Identify which cell holds the provided text, then report its (x, y) central coordinate. 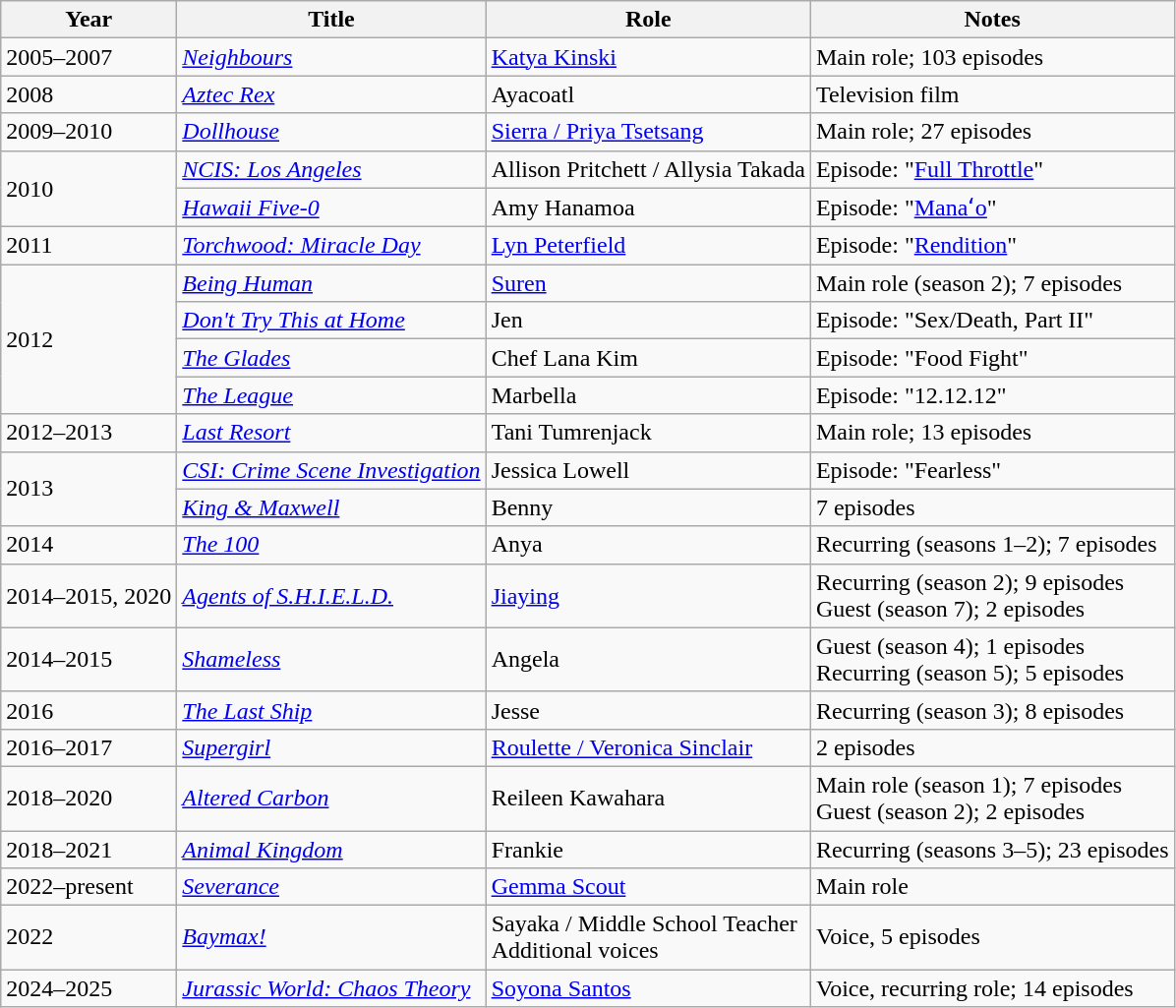
Gemma Scout (648, 887)
Amy Hanamoa (648, 208)
Jen (648, 321)
Benny (648, 507)
Voice, recurring role; 14 episodes (992, 988)
CSI: Crime Scene Investigation (331, 470)
Angela (648, 659)
Sierra / Priya Tsetsang (648, 132)
2024–2025 (88, 988)
Baymax! (331, 938)
Title (331, 20)
The Last Ship (331, 710)
Shameless (331, 659)
Main role (992, 887)
Animal Kingdom (331, 849)
Episode: "Sex/Death, Part II" (992, 321)
Jurassic World: Chaos Theory (331, 988)
2022 (88, 938)
2008 (88, 94)
2018–2021 (88, 849)
Suren (648, 283)
Main role; 13 episodes (992, 433)
King & Maxwell (331, 507)
Jessica Lowell (648, 470)
Torchwood: Miracle Day (331, 246)
Recurring (season 2); 9 episodesGuest (season 7); 2 episodes (992, 596)
Episode: "Rendition" (992, 246)
2005–2007 (88, 57)
Agents of S.H.I.E.L.D. (331, 596)
Lyn Peterfield (648, 246)
Aztec Rex (331, 94)
Recurring (seasons 1–2); 7 episodes (992, 545)
NCIS: Los Angeles (331, 169)
Episode: "Food Fight" (992, 358)
Anya (648, 545)
Katya Kinski (648, 57)
Dollhouse (331, 132)
2016–2017 (88, 747)
Jesse (648, 710)
Episode: "Full Throttle" (992, 169)
The Glades (331, 358)
2012–2013 (88, 433)
2009–2010 (88, 132)
2012 (88, 339)
Frankie (648, 849)
The 100 (331, 545)
Jiaying (648, 596)
Recurring (season 3); 8 episodes (992, 710)
Allison Pritchett / Allysia Takada (648, 169)
Reileen Kawahara (648, 799)
2016 (88, 710)
Don't Try This at Home (331, 321)
Television film (992, 94)
Episode: "12.12.12" (992, 395)
2011 (88, 246)
Chef Lana Kim (648, 358)
Guest (season 4); 1 episodesRecurring (season 5); 5 episodes (992, 659)
2014 (88, 545)
2014–2015 (88, 659)
2013 (88, 489)
Main role (season 2); 7 episodes (992, 283)
2010 (88, 189)
Voice, 5 episodes (992, 938)
Recurring (seasons 3–5); 23 episodes (992, 849)
Altered Carbon (331, 799)
2022–present (88, 887)
Marbella (648, 395)
Ayacoatl (648, 94)
Last Resort (331, 433)
Hawaii Five-0 (331, 208)
Episode: "Fearless" (992, 470)
Roulette / Veronica Sinclair (648, 747)
7 episodes (992, 507)
Main role (season 1); 7 episodesGuest (season 2); 2 episodes (992, 799)
Being Human (331, 283)
Neighbours (331, 57)
2018–2020 (88, 799)
The League (331, 395)
Episode: "Manaʻo" (992, 208)
Role (648, 20)
Year (88, 20)
Sayaka / Middle School TeacherAdditional voices (648, 938)
Main role; 27 episodes (992, 132)
Severance (331, 887)
2 episodes (992, 747)
Main role; 103 episodes (992, 57)
2014–2015, 2020 (88, 596)
Notes (992, 20)
Soyona Santos (648, 988)
Supergirl (331, 747)
Tani Tumrenjack (648, 433)
